Determine the (x, y) coordinate at the center of the cell enclosing the given text.  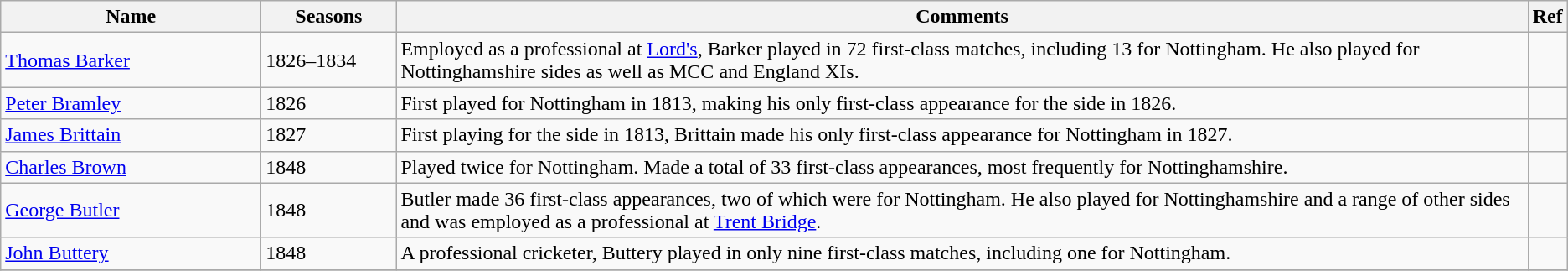
A professional cricketer, Buttery played in only nine first-class matches, including one for Nottingham. (962, 253)
James Brittain (131, 135)
First playing for the side in 1813, Brittain made his only first-class appearance for Nottingham in 1827. (962, 135)
1826–1834 (328, 60)
First played for Nottingham in 1813, making his only first-class appearance for the side in 1826. (962, 103)
Charles Brown (131, 167)
John Buttery (131, 253)
Played twice for Nottingham. Made a total of 33 first-class appearances, most frequently for Nottinghamshire. (962, 167)
1827 (328, 135)
Peter Bramley (131, 103)
George Butler (131, 210)
Comments (962, 17)
Thomas Barker (131, 60)
Name (131, 17)
Seasons (328, 17)
Ref (1548, 17)
1826 (328, 103)
